Scan for the cell matching the given text and deliver its [X, Y] coordinate at center. 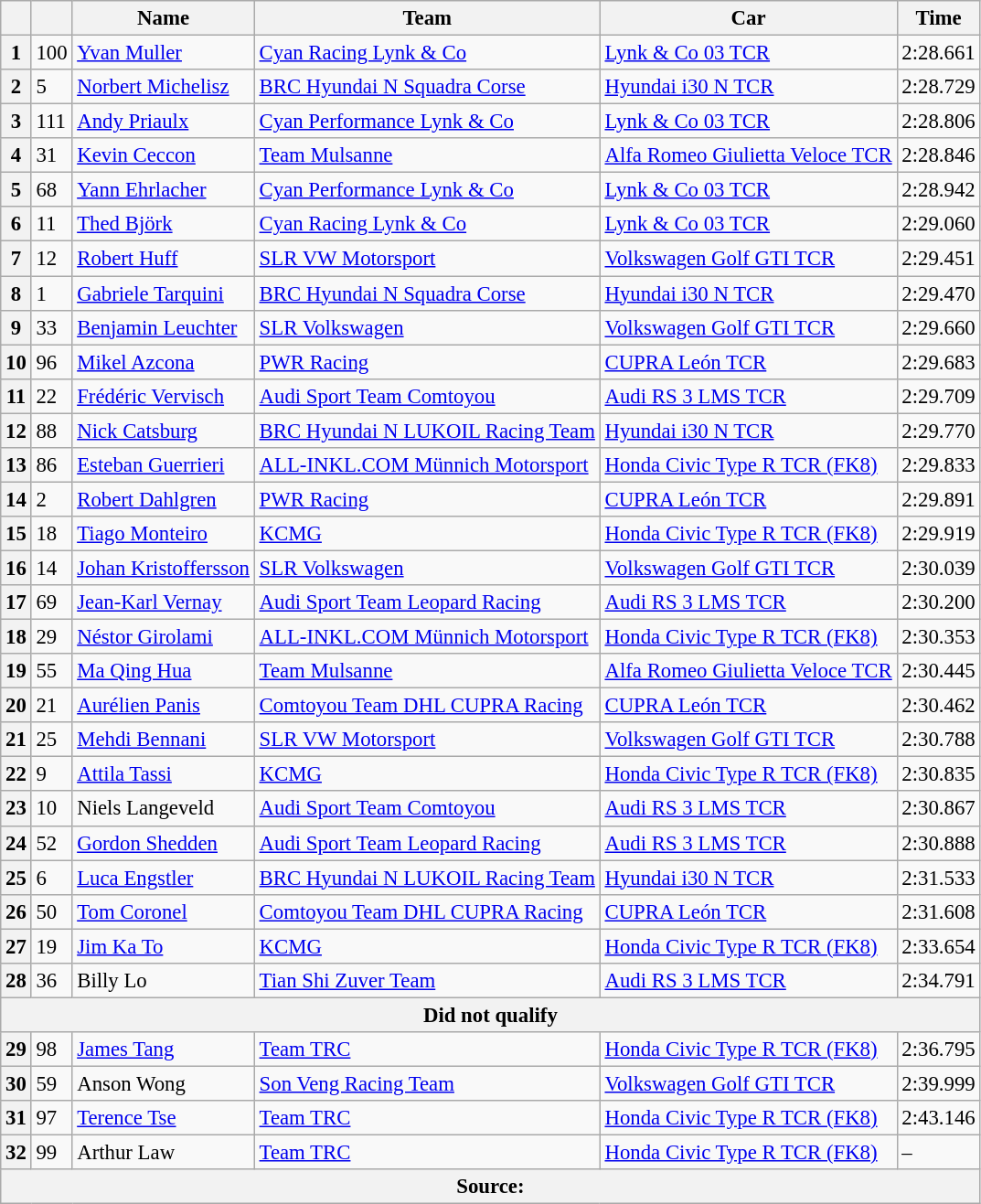
55 [51, 671]
2:29.833 [938, 465]
2:30.888 [938, 843]
111 [51, 122]
Kevin Ceccon [163, 155]
2:33.654 [938, 946]
Frédéric Vervisch [163, 396]
7 [16, 259]
Yvan Muller [163, 53]
17 [16, 602]
Attila Tassi [163, 774]
98 [51, 1050]
Robert Dahlgren [163, 499]
2:29.683 [938, 362]
2:36.795 [938, 1050]
20 [16, 706]
Niels Langeveld [163, 809]
Esteban Guerrieri [163, 465]
2:30.788 [938, 740]
2:30.835 [938, 774]
Billy Lo [163, 981]
Gordon Shedden [163, 843]
2:29.770 [938, 431]
2:29.709 [938, 396]
2:28.806 [938, 122]
100 [51, 53]
23 [16, 809]
2:28.942 [938, 190]
24 [16, 843]
2:39.999 [938, 1083]
99 [51, 1153]
2:29.919 [938, 534]
59 [51, 1083]
Team [427, 18]
2:29.060 [938, 224]
8 [16, 293]
Ma Qing Hua [163, 671]
Anson Wong [163, 1083]
50 [51, 911]
Robert Huff [163, 259]
33 [51, 327]
Tom Coronel [163, 911]
Source: [490, 1187]
28 [16, 981]
16 [16, 568]
Tiago Monteiro [163, 534]
69 [51, 602]
Arthur Law [163, 1153]
Andy Priaulx [163, 122]
2:28.846 [938, 155]
26 [16, 911]
27 [16, 946]
2:28.661 [938, 53]
2:30.445 [938, 671]
2:30.039 [938, 568]
2:30.867 [938, 809]
2:30.462 [938, 706]
2:29.660 [938, 327]
13 [16, 465]
Terence Tse [163, 1118]
3 [16, 122]
32 [16, 1153]
2:31.533 [938, 878]
Car [748, 18]
2:43.146 [938, 1118]
36 [51, 981]
Nick Catsburg [163, 431]
Did not qualify [490, 1015]
Benjamin Leuchter [163, 327]
4 [16, 155]
Néstor Girolami [163, 637]
Mehdi Bennani [163, 740]
Time [938, 18]
96 [51, 362]
Luca Engstler [163, 878]
2:34.791 [938, 981]
Gabriele Tarquini [163, 293]
52 [51, 843]
2:30.200 [938, 602]
15 [16, 534]
Jean-Karl Vernay [163, 602]
2:29.470 [938, 293]
2:29.451 [938, 259]
Aurélien Panis [163, 706]
Yann Ehrlacher [163, 190]
68 [51, 190]
Son Veng Racing Team [427, 1083]
88 [51, 431]
2:31.608 [938, 911]
97 [51, 1118]
Norbert Michelisz [163, 87]
James Tang [163, 1050]
2:28.729 [938, 87]
30 [16, 1083]
Tian Shi Zuver Team [427, 981]
2:30.353 [938, 637]
Name [163, 18]
2:29.891 [938, 499]
86 [51, 465]
Thed Björk [163, 224]
– [938, 1153]
Johan Kristoffersson [163, 568]
Jim Ka To [163, 946]
Mikel Azcona [163, 362]
